Return the (x, y) coordinate for the center point of the cell that contains the specified text.  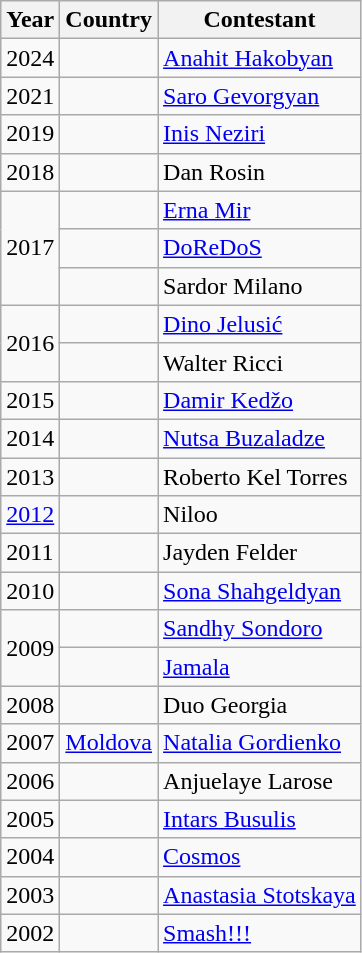
Roberto Kel Torres (260, 477)
2024 (30, 58)
Cosmos (260, 857)
Dan Rosin (260, 172)
Sandhy Sondoro (260, 629)
Year (30, 20)
Natalia Gordienko (260, 743)
Moldova (109, 743)
2016 (30, 343)
2006 (30, 781)
Anahit Hakobyan (260, 58)
Sona Shahgeldyan (260, 591)
2010 (30, 591)
2004 (30, 857)
Country (109, 20)
Nutsa Buzaladze (260, 438)
Saro Gevorgyan (260, 96)
2019 (30, 134)
2012 (30, 515)
2011 (30, 553)
2021 (30, 96)
Duo Georgia (260, 705)
Inis Neziri (260, 134)
Intars Busulis (260, 819)
Anastasia Stotskaya (260, 895)
Contestant (260, 20)
2005 (30, 819)
Walter Ricci (260, 362)
2002 (30, 933)
Niloo (260, 515)
Anjuelaye Larose (260, 781)
Dino Jelusić (260, 324)
Damir Kedžo (260, 400)
Sardor Milano (260, 286)
Jamala (260, 667)
2018 (30, 172)
2009 (30, 648)
Erna Mir (260, 210)
2015 (30, 400)
2008 (30, 705)
DoReDoS (260, 248)
Smash!!! (260, 933)
2007 (30, 743)
2014 (30, 438)
2003 (30, 895)
2017 (30, 248)
2013 (30, 477)
Jayden Felder (260, 553)
